Identify which cell holds the provided text, then report its (x, y) central coordinate. 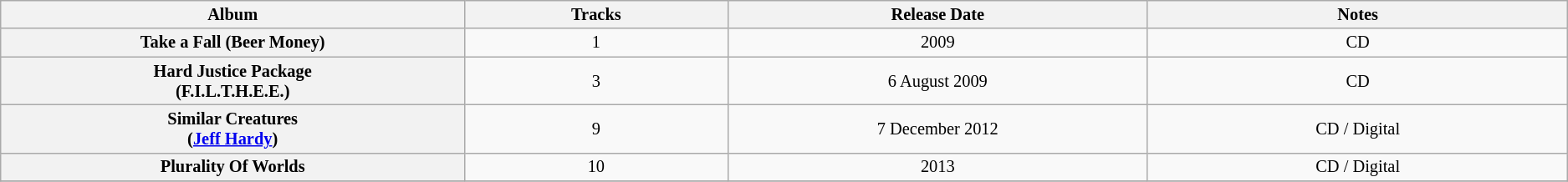
Release Date (937, 14)
2009 (937, 43)
7 December 2012 (937, 129)
3 (597, 81)
Album (232, 14)
Plurality Of Worlds (232, 167)
Tracks (597, 14)
Similar Creatures(Jeff Hardy) (232, 129)
Hard Justice Package(F.I.L.T.H.E.E.) (232, 81)
9 (597, 129)
6 August 2009 (937, 81)
10 (597, 167)
Notes (1357, 14)
2013 (937, 167)
1 (597, 43)
Take a Fall (Beer Money) (232, 43)
